Extract the [X, Y] coordinate from the center of the cell holding the provided text.  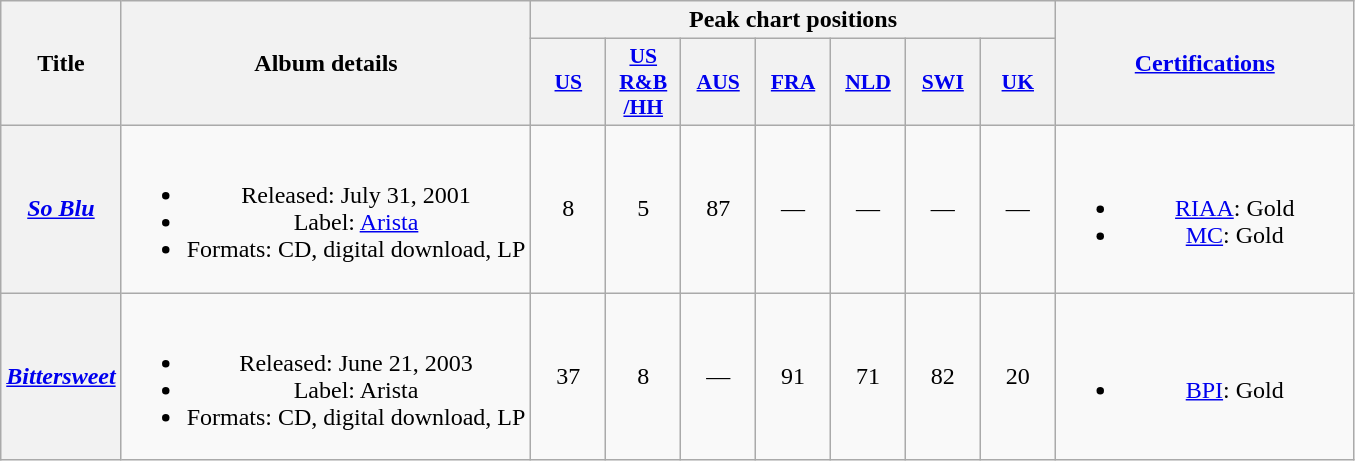
71 [868, 376]
AUS [718, 82]
Title [61, 64]
20 [1018, 376]
91 [794, 376]
USR&B/HH [644, 82]
FRA [794, 82]
Bittersweet [61, 376]
82 [942, 376]
Released: July 31, 2001Label: AristaFormats: CD, digital download, LP [326, 208]
5 [644, 208]
Released: June 21, 2003Label: AristaFormats: CD, digital download, LP [326, 376]
UK [1018, 82]
Certifications [1204, 64]
NLD [868, 82]
BPI: Gold [1204, 376]
RIAA: GoldMC: Gold [1204, 208]
Album details [326, 64]
US [568, 82]
So Blu [61, 208]
Peak chart positions [793, 20]
37 [568, 376]
SWI [942, 82]
87 [718, 208]
